From the cell containing the given text, extract its center point as [x, y] coordinate. 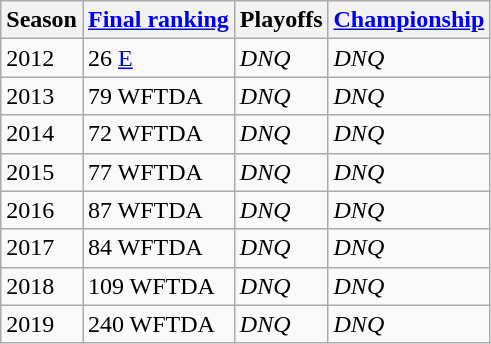
79 WFTDA [158, 96]
87 WFTDA [158, 210]
2019 [42, 324]
Season [42, 20]
109 WFTDA [158, 286]
2013 [42, 96]
26 E [158, 58]
2016 [42, 210]
2018 [42, 286]
2014 [42, 134]
2017 [42, 248]
240 WFTDA [158, 324]
72 WFTDA [158, 134]
2012 [42, 58]
Playoffs [281, 20]
Championship [409, 20]
77 WFTDA [158, 172]
Final ranking [158, 20]
2015 [42, 172]
84 WFTDA [158, 248]
